Return (x, y) of the center of cell containing provided text 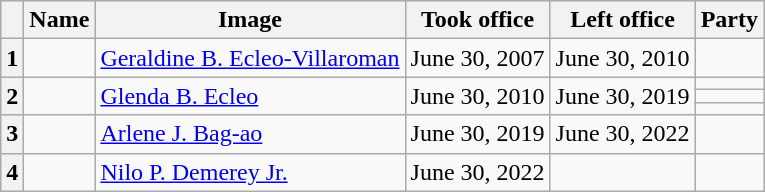
Party (729, 20)
4 (12, 172)
Geraldine B. Ecleo-Villaroman (250, 58)
Name (60, 20)
June 30, 2007 (478, 58)
1 (12, 58)
3 (12, 134)
Image (250, 20)
Arlene J. Bag-ao (250, 134)
Glenda B. Ecleo (250, 96)
Left office (622, 20)
2 (12, 96)
Nilo P. Demerey Jr. (250, 172)
Took office (478, 20)
